Detect which cell encompasses the target text, then output its [x, y] center coordinate. 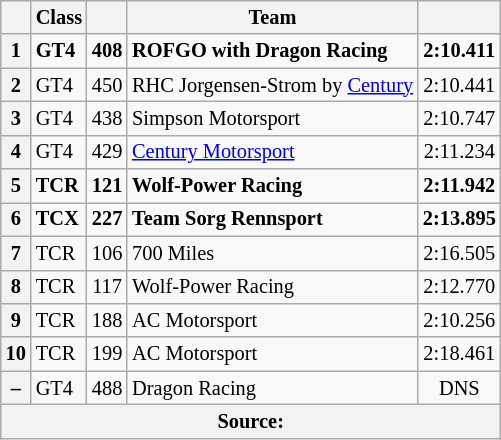
Source: [251, 421]
10 [16, 354]
2:16.505 [460, 253]
2 [16, 85]
199 [107, 354]
429 [107, 152]
Simpson Motorsport [272, 118]
2:10.441 [460, 85]
2:18.461 [460, 354]
121 [107, 186]
3 [16, 118]
Dragon Racing [272, 388]
188 [107, 320]
2:11.234 [460, 152]
700 Miles [272, 253]
7 [16, 253]
5 [16, 186]
– [16, 388]
2:10.411 [460, 51]
450 [107, 85]
9 [16, 320]
438 [107, 118]
8 [16, 287]
Team [272, 17]
Century Motorsport [272, 152]
TCX [59, 219]
2:12.770 [460, 287]
106 [107, 253]
4 [16, 152]
2:11.942 [460, 186]
1 [16, 51]
Team Sorg Rennsport [272, 219]
2:10.747 [460, 118]
227 [107, 219]
408 [107, 51]
2:13.895 [460, 219]
488 [107, 388]
6 [16, 219]
ROFGO with Dragon Racing [272, 51]
RHC Jorgensen-Strom by Century [272, 85]
Class [59, 17]
2:10.256 [460, 320]
DNS [460, 388]
117 [107, 287]
